Detect which cell encompasses the target text, then output its [X, Y] center coordinate. 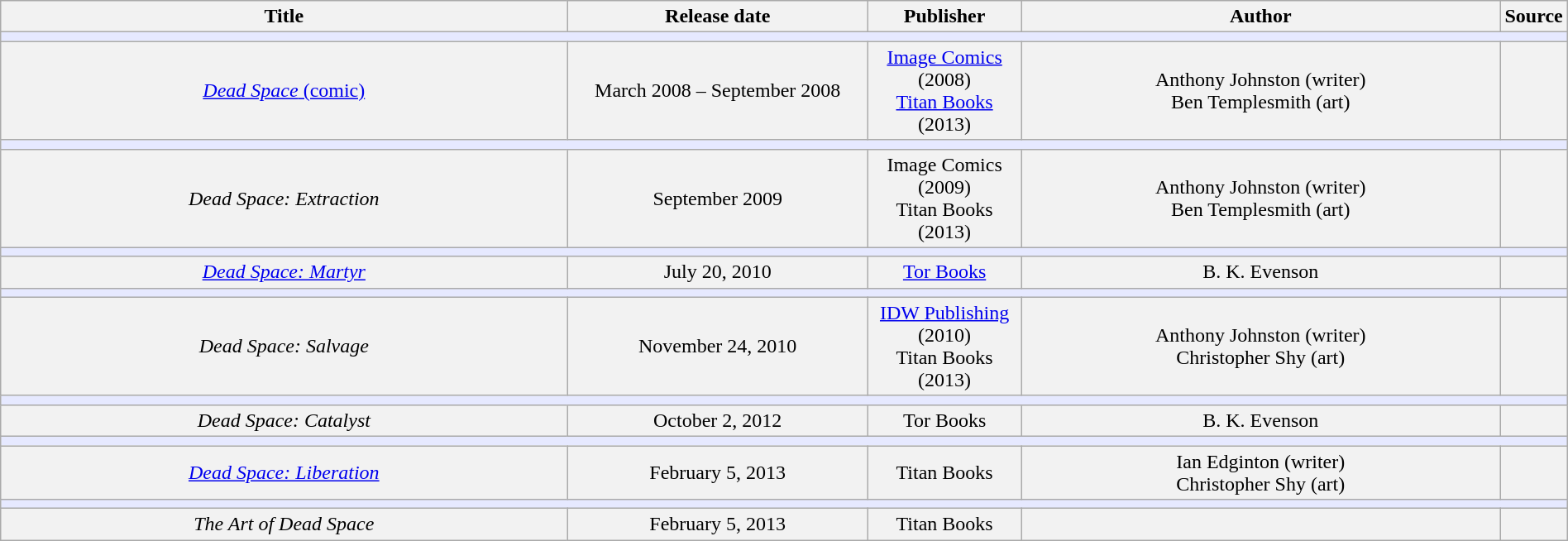
November 24, 2010 [718, 346]
March 2008 – September 2008 [718, 91]
Source [1533, 17]
July 20, 2010 [718, 272]
Publisher [944, 17]
October 2, 2012 [718, 420]
Dead Space: Catalyst [284, 420]
The Art of Dead Space [284, 524]
September 2009 [718, 199]
Dead Space: Extraction [284, 199]
Dead Space: Martyr [284, 272]
Anthony Johnston (writer)Christopher Shy (art) [1260, 346]
Title [284, 17]
Release date [718, 17]
Ian Edginton (writer)Christopher Shy (art) [1260, 472]
Image Comics (2008)Titan Books (2013) [944, 91]
Dead Space (comic) [284, 91]
Author [1260, 17]
Image Comics (2009)Titan Books (2013) [944, 199]
IDW Publishing (2010)Titan Books (2013) [944, 346]
Dead Space: Salvage [284, 346]
Dead Space: Liberation [284, 472]
